Return (x, y) of the center of cell containing provided text 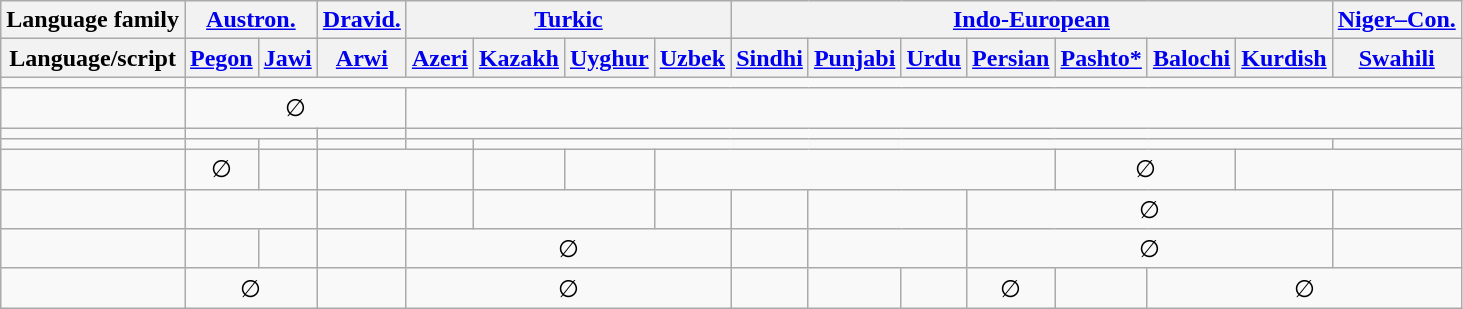
Azeri (440, 58)
Jawi (288, 58)
Language/script (93, 58)
Sindhi (770, 58)
Balochi (1191, 58)
Punjabi (854, 58)
Pashto* (1101, 58)
Kazakh (518, 58)
Indo-European (1032, 20)
Swahili (1396, 58)
Language family (93, 20)
Urdu (934, 58)
Persian (1011, 58)
Uyghur (609, 58)
Niger–Con. (1396, 20)
Austron. (250, 20)
Kurdish (1284, 58)
Arwi (362, 58)
Uzbek (692, 58)
Turkic (568, 20)
Dravid. (362, 20)
Pegon (221, 58)
